Search for the cell housing the specified text and yield its (X, Y) center coordinate. 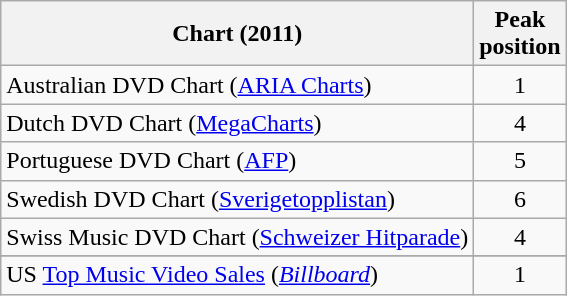
Australian DVD Chart (ARIA Charts) (238, 85)
Swiss Music DVD Chart (Schweizer Hitparade) (238, 237)
Chart (2011) (238, 34)
5 (520, 161)
6 (520, 199)
Portuguese DVD Chart (AFP) (238, 161)
US Top Music Video Sales (Billboard) (238, 275)
Dutch DVD Chart (MegaCharts) (238, 123)
Peakposition (520, 34)
Swedish DVD Chart (Sverigetopplistan) (238, 199)
